Output the (x, y) coordinate of the center of the cell containing the given text.  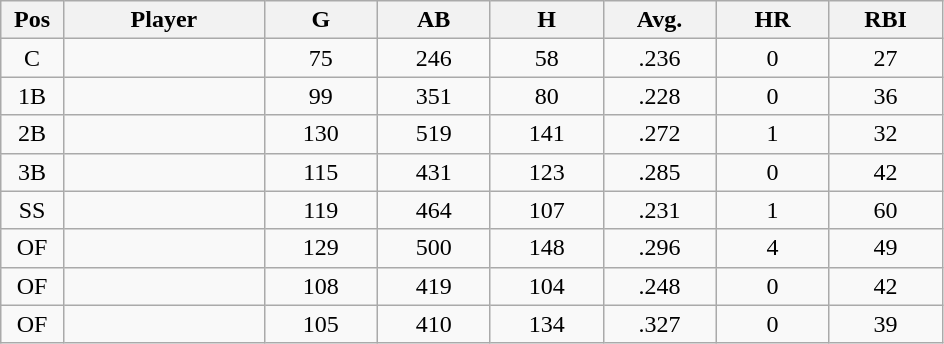
.248 (660, 286)
.272 (660, 134)
4 (772, 248)
130 (320, 134)
27 (886, 58)
148 (546, 248)
431 (434, 172)
80 (546, 96)
134 (546, 324)
75 (320, 58)
60 (886, 210)
39 (886, 324)
.285 (660, 172)
58 (546, 58)
49 (886, 248)
AB (434, 20)
32 (886, 134)
.327 (660, 324)
123 (546, 172)
464 (434, 210)
SS (32, 210)
141 (546, 134)
107 (546, 210)
108 (320, 286)
419 (434, 286)
Avg. (660, 20)
.236 (660, 58)
.296 (660, 248)
36 (886, 96)
115 (320, 172)
519 (434, 134)
104 (546, 286)
99 (320, 96)
Player (164, 20)
HR (772, 20)
2B (32, 134)
.231 (660, 210)
500 (434, 248)
G (320, 20)
H (546, 20)
119 (320, 210)
3B (32, 172)
RBI (886, 20)
351 (434, 96)
.228 (660, 96)
105 (320, 324)
410 (434, 324)
1B (32, 96)
129 (320, 248)
Pos (32, 20)
C (32, 58)
246 (434, 58)
